For the text-containing cell, return its midpoint in (X, Y) coordinate format. 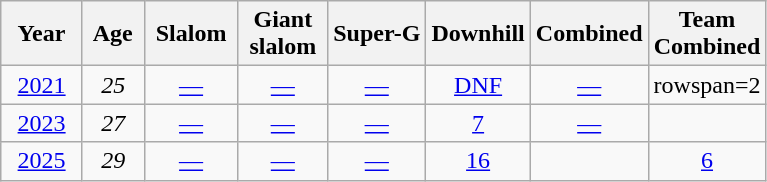
Combined (589, 34)
2025 (42, 161)
7 (478, 123)
rowspan=2 (707, 85)
2021 (42, 85)
25 (113, 85)
Giant slalom (283, 34)
DNF (478, 85)
Downhill (478, 34)
Slalom (191, 34)
27 (113, 123)
Age (113, 34)
2023 (42, 123)
TeamCombined (707, 34)
Year (42, 34)
Super-G (377, 34)
29 (113, 161)
16 (478, 161)
6 (707, 161)
